For the text-containing cell, return its midpoint in [X, Y] coordinate format. 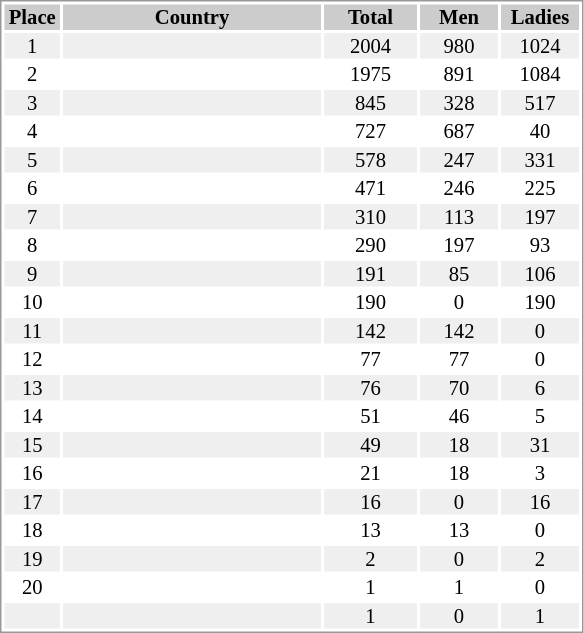
980 [459, 46]
19 [32, 559]
471 [370, 189]
191 [370, 274]
40 [540, 131]
845 [370, 103]
10 [32, 303]
1084 [540, 75]
891 [459, 75]
11 [32, 331]
113 [459, 217]
Total [370, 17]
2004 [370, 46]
20 [32, 587]
Place [32, 17]
46 [459, 417]
106 [540, 274]
15 [32, 445]
517 [540, 103]
Ladies [540, 17]
4 [32, 131]
687 [459, 131]
93 [540, 245]
328 [459, 103]
247 [459, 160]
7 [32, 217]
225 [540, 189]
76 [370, 388]
290 [370, 245]
70 [459, 388]
12 [32, 359]
Country [192, 17]
85 [459, 274]
1975 [370, 75]
49 [370, 445]
31 [540, 445]
727 [370, 131]
310 [370, 217]
21 [370, 473]
14 [32, 417]
9 [32, 274]
8 [32, 245]
17 [32, 502]
246 [459, 189]
51 [370, 417]
331 [540, 160]
Men [459, 17]
578 [370, 160]
1024 [540, 46]
